Return the [x, y] coordinate for the center point of the cell that contains the specified text.  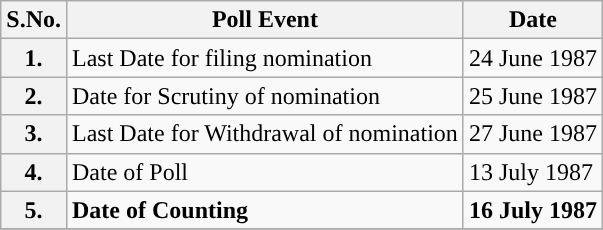
25 June 1987 [532, 96]
S.No. [34, 20]
4. [34, 172]
Date for Scrutiny of nomination [264, 96]
24 June 1987 [532, 58]
Poll Event [264, 20]
Date of Poll [264, 172]
Last Date for filing nomination [264, 58]
5. [34, 210]
Last Date for Withdrawal of nomination [264, 134]
Date [532, 20]
3. [34, 134]
1. [34, 58]
Date of Counting [264, 210]
13 July 1987 [532, 172]
2. [34, 96]
16 July 1987 [532, 210]
27 June 1987 [532, 134]
